Extract the (X, Y) coordinate from the center of the cell holding the provided text.  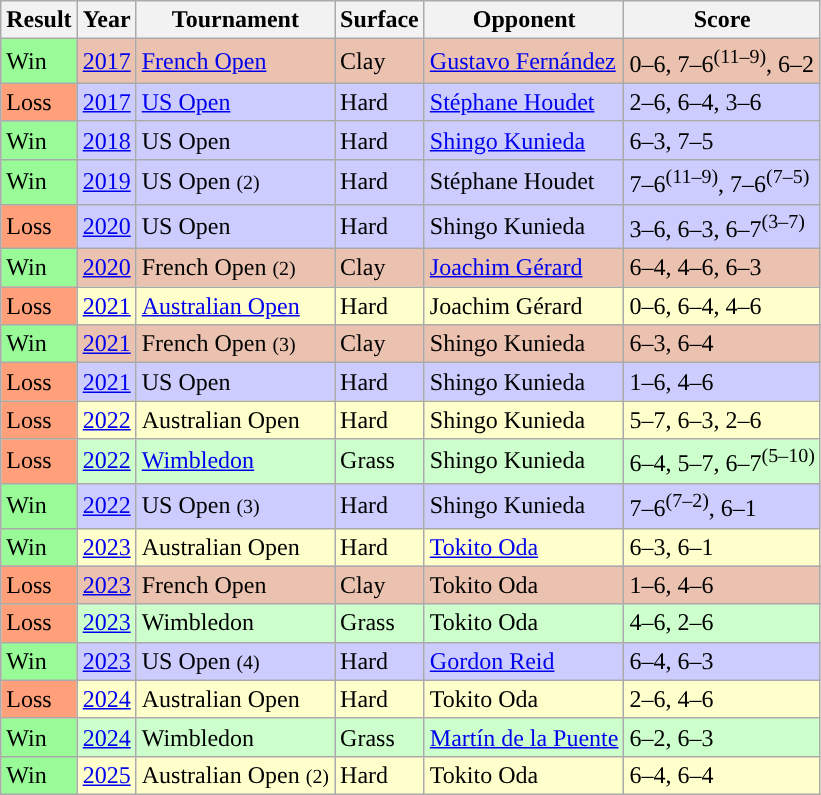
2–6, 6–4, 3–6 (722, 102)
0–6, 6–4, 4–6 (722, 306)
6–3, 6–4 (722, 344)
French Open (2) (235, 268)
Tournament (235, 20)
2019 (106, 182)
2018 (106, 140)
Gordon Reid (524, 661)
US Open (4) (235, 661)
Year (106, 20)
Gustavo Fernández (524, 62)
US Open (2) (235, 182)
7–6(7–2), 6–1 (722, 506)
3–6, 6–3, 6–7(3–7) (722, 226)
French Open (3) (235, 344)
Result (39, 20)
6–4, 5–7, 6–7(5–10) (722, 462)
5–7, 6–3, 2–6 (722, 420)
6–4, 6–4 (722, 775)
Score (722, 20)
US Open (3) (235, 506)
Surface (380, 20)
Opponent (524, 20)
2025 (106, 775)
Australian Open (2) (235, 775)
6–3, 7–5 (722, 140)
7–6(11–9), 7–6(7–5) (722, 182)
6–3, 6–1 (722, 547)
2–6, 4–6 (722, 699)
6–4, 4–6, 6–3 (722, 268)
0–6, 7–6(11–9), 6–2 (722, 62)
Martín de la Puente (524, 737)
4–6, 2–6 (722, 623)
6–4, 6–3 (722, 661)
6–2, 6–3 (722, 737)
